Capture the cell that displays the provided text and extract its (X, Y) central coordinate. 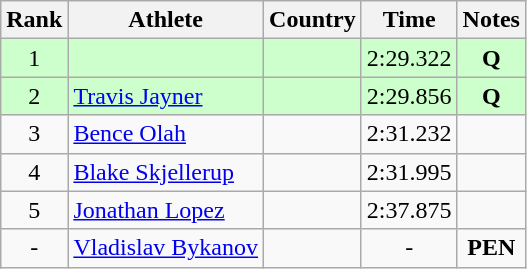
Travis Jayner (166, 96)
5 (34, 210)
1 (34, 58)
2:31.995 (409, 172)
Vladislav Bykanov (166, 248)
3 (34, 134)
2 (34, 96)
Country (313, 20)
Rank (34, 20)
Notes (491, 20)
4 (34, 172)
2:31.232 (409, 134)
Time (409, 20)
Bence Olah (166, 134)
2:29.322 (409, 58)
Blake Skjellerup (166, 172)
2:29.856 (409, 96)
2:37.875 (409, 210)
PEN (491, 248)
Jonathan Lopez (166, 210)
Athlete (166, 20)
